For the text-containing cell, return its midpoint in (X, Y) coordinate format. 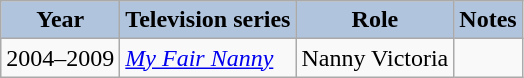
Television series (208, 20)
Nanny Victoria (375, 58)
2004–2009 (60, 58)
Role (375, 20)
My Fair Nanny (208, 58)
Notes (488, 20)
Year (60, 20)
